Find where the given text appears and provide that cell's center as (x, y) coordinate. 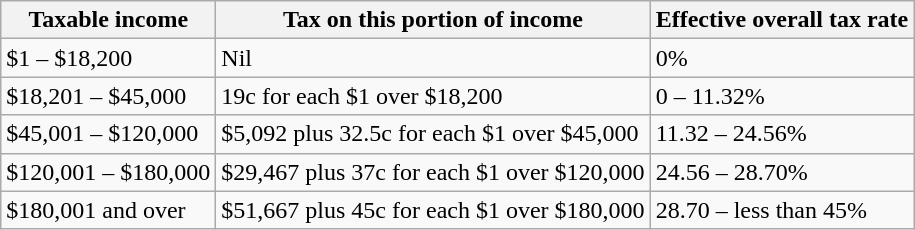
Effective overall tax rate (782, 20)
$5,092 plus 32.5c for each $1 over $45,000 (433, 134)
$45,001 – $120,000 (108, 134)
$29,467 plus 37c for each $1 over $120,000 (433, 172)
$51,667 plus 45c for each $1 over $180,000 (433, 210)
28.70 – less than 45% (782, 210)
$18,201 – $45,000 (108, 96)
Nil (433, 58)
11.32 – 24.56% (782, 134)
0% (782, 58)
Tax on this portion of income (433, 20)
Taxable income (108, 20)
0 – 11.32% (782, 96)
$120,001 – $180,000 (108, 172)
$1 – $18,200 (108, 58)
$180,001 and over (108, 210)
19c for each $1 over $18,200 (433, 96)
24.56 – 28.70% (782, 172)
